Output the [X, Y] coordinate of the center of the cell containing the given text.  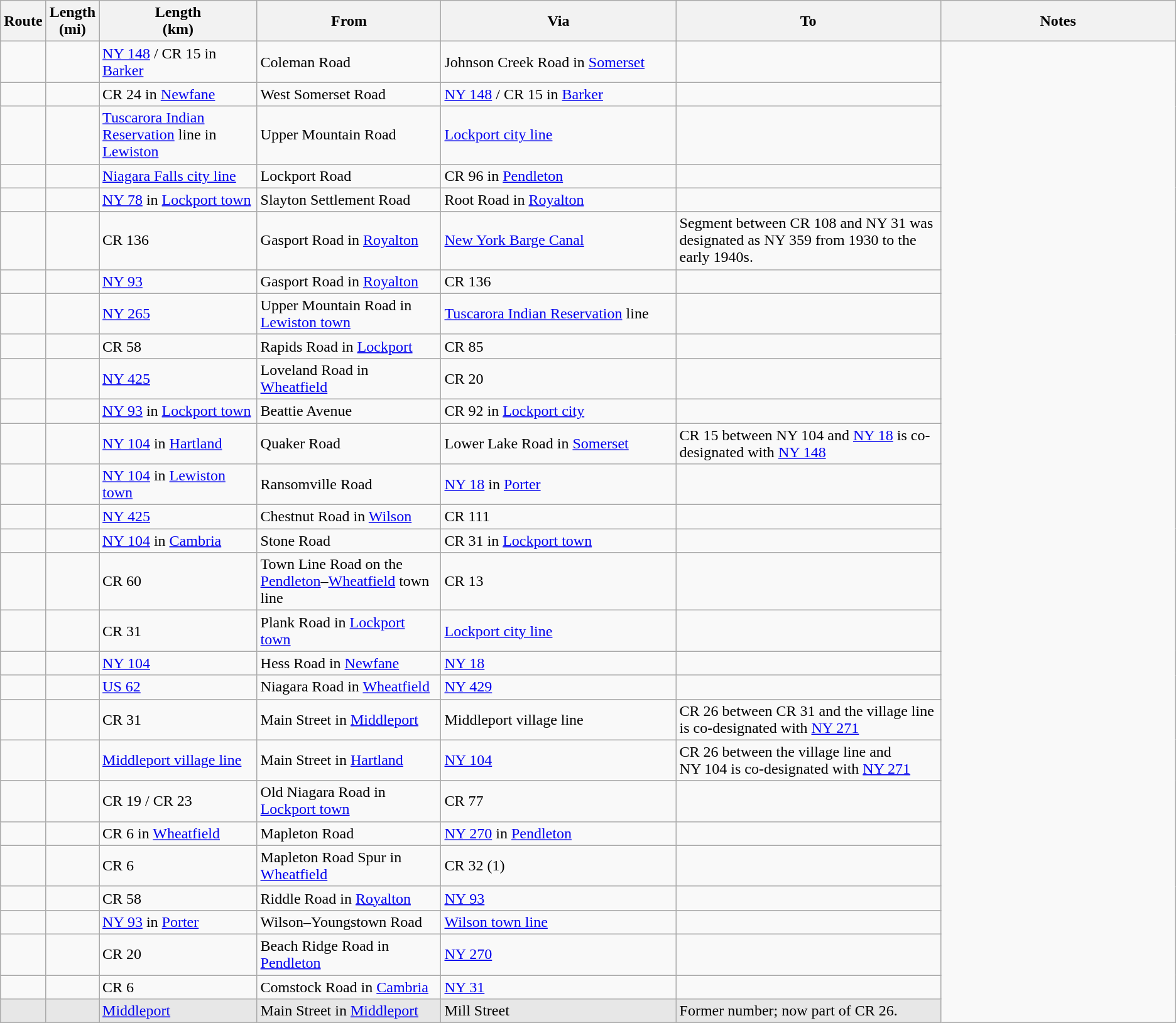
NY 104 in Cambria [178, 541]
Riddle Road in Royalton [349, 898]
Quaker Road [349, 443]
Johnson Creek Road in Somerset [558, 62]
Tuscarora Indian Reservation line [558, 314]
NY 93 in Lockport town [178, 411]
CR 77 [558, 801]
NY 265 [178, 314]
Mill Street [558, 1011]
CR 19 / CR 23 [178, 801]
Chestnut Road in Wilson [349, 517]
NY 270 [558, 955]
CR 24 in Newfane [178, 94]
CR 96 in Pendleton [558, 176]
CR 111 [558, 517]
Main Street in Hartland [349, 760]
Lockport Road [349, 176]
Wilson–Youngstown Road [349, 922]
Plank Road in Lockport town [349, 631]
Former number; now part of CR 26. [808, 1011]
West Somerset Road [349, 94]
CR 60 [178, 582]
NY 18 in Porter [558, 485]
CR 13 [558, 582]
NY 104 in Lewiston town [178, 485]
Slayton Settlement Road [349, 200]
NY 31 [558, 987]
Mapleton Road Spur in Wheatfield [349, 865]
Route [23, 21]
Beattie Avenue [349, 411]
Coleman Road [349, 62]
CR 31 in Lockport town [558, 541]
Comstock Road in Cambria [349, 987]
Wilson town line [558, 922]
CR 26 between CR 31 and the village line is co-designated with NY 271 [808, 720]
Notes [1058, 21]
Loveland Road in Wheatfield [349, 378]
NY 93 in Porter [178, 922]
CR 6 in Wheatfield [178, 833]
Lower Lake Road in Somerset [558, 443]
Niagara Falls city line [178, 176]
Ransomville Road [349, 485]
CR 26 between the village line and NY 104 is co-designated with NY 271 [808, 760]
NY 78 in Lockport town [178, 200]
NY 429 [558, 687]
NY 18 [558, 663]
CR 15 between NY 104 and NY 18 is co-designated with NY 148 [808, 443]
Old Niagara Road in Lockport town [349, 801]
Hess Road in Newfane [349, 663]
Length(mi) [72, 21]
CR 32 (1) [558, 865]
Tuscarora Indian Reservation line in Lewiston [178, 135]
Mapleton Road [349, 833]
US 62 [178, 687]
Stone Road [349, 541]
Middleport [178, 1011]
CR 85 [558, 346]
NY 104 in Hartland [178, 443]
Upper Mountain Road [349, 135]
Beach Ridge Road in Pendleton [349, 955]
Segment between CR 108 and NY 31 was designated as NY 359 from 1930 to the early 1940s. [808, 241]
New York Barge Canal [558, 241]
CR 92 in Lockport city [558, 411]
Length(km) [178, 21]
NY 270 in Pendleton [558, 833]
Town Line Road on the Pendleton–Wheatfield town line [349, 582]
Rapids Road in Lockport [349, 346]
To [808, 21]
Upper Mountain Road in Lewiston town [349, 314]
Root Road in Royalton [558, 200]
From [349, 21]
Via [558, 21]
Niagara Road in Wheatfield [349, 687]
